For the text-containing cell, return its midpoint in [X, Y] coordinate format. 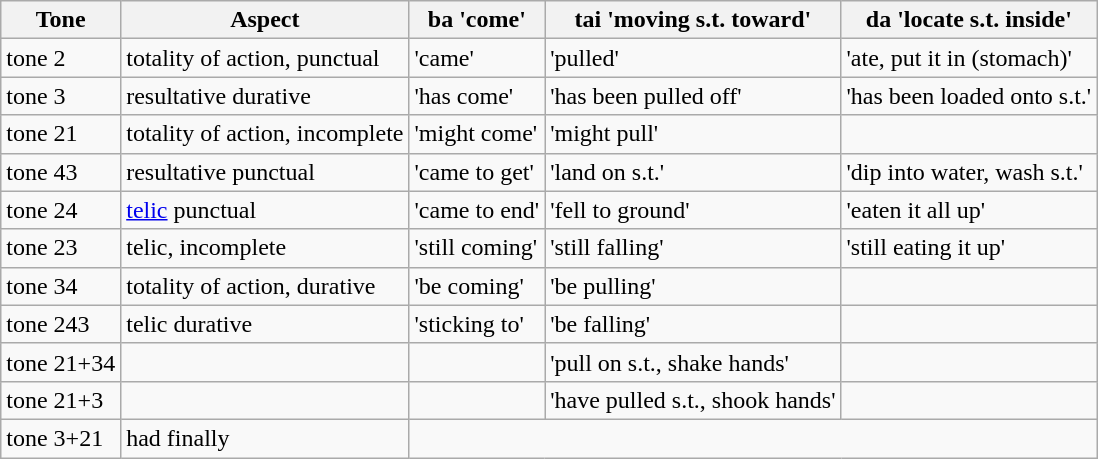
resultative durative [265, 96]
totality of action, incomplete [265, 134]
'fell to ground' [693, 210]
tone 3+21 [61, 438]
'be pulling' [693, 286]
resultative punctual [265, 172]
'still eating it up' [969, 248]
tone 3 [61, 96]
'sticking to' [477, 324]
tone 2 [61, 58]
totality of action, durative [265, 286]
'still falling' [693, 248]
da 'locate s.t. inside' [969, 20]
totality of action, punctual [265, 58]
'land on s.t.' [693, 172]
'dip into water, wash s.t.' [969, 172]
tone 34 [61, 286]
'eaten it all up' [969, 210]
tone 43 [61, 172]
tone 21 [61, 134]
had finally [265, 438]
'still coming' [477, 248]
Aspect [265, 20]
ba 'come' [477, 20]
'has been loaded onto s.t.' [969, 96]
tai 'moving s.t. toward' [693, 20]
'ate, put it in (stomach)' [969, 58]
tone 23 [61, 248]
tone 243 [61, 324]
tone 21+3 [61, 400]
Tone [61, 20]
'have pulled s.t., shook hands' [693, 400]
'came to end' [477, 210]
telic, incomplete [265, 248]
'be falling' [693, 324]
'has been pulled off' [693, 96]
telic punctual [265, 210]
'came' [477, 58]
'might come' [477, 134]
tone 24 [61, 210]
telic durative [265, 324]
'might pull' [693, 134]
'be coming' [477, 286]
tone 21+34 [61, 362]
'came to get' [477, 172]
'pulled' [693, 58]
'has come' [477, 96]
'pull on s.t., shake hands' [693, 362]
